Output the (x, y) coordinate of the center of the cell containing the given text.  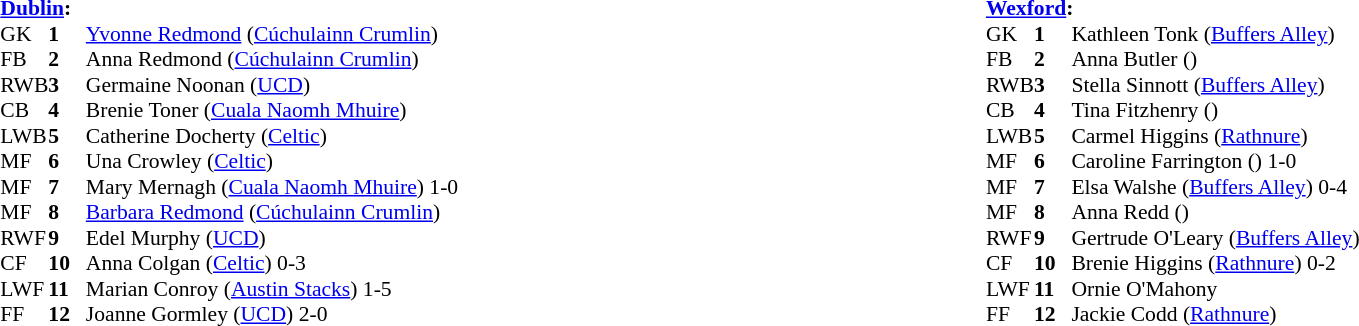
Catherine Docherty (Celtic) (272, 136)
Carmel Higgins (Rathnure) (1215, 136)
Brenie Toner (Cuala Naomh Mhuire) (272, 111)
Mary Mernagh (Cuala Naomh Mhuire) 1-0 (272, 187)
Stella Sinnott (Buffers Alley) (1215, 85)
Barbara Redmond (Cúchulainn Crumlin) (272, 213)
Germaine Noonan (UCD) (272, 85)
Tina Fitzhenry () (1215, 111)
Anna Butler () (1215, 59)
Elsa Walshe (Buffers Alley) 0-4 (1215, 187)
Caroline Farrington () 1-0 (1215, 161)
Brenie Higgins (Rathnure) 0-2 (1215, 263)
Anna Redd () (1215, 213)
Una Crowley (Celtic) (272, 161)
Gertrude O'Leary (Buffers Alley) (1215, 238)
Anna Redmond (Cúchulainn Crumlin) (272, 59)
Yvonne Redmond (Cúchulainn Crumlin) (272, 34)
Edel Murphy (UCD) (272, 238)
Kathleen Tonk (Buffers Alley) (1215, 34)
Ornie O'Mahony (1215, 289)
Anna Colgan (Celtic) 0-3 (272, 263)
Marian Conroy (Austin Stacks) 1-5 (272, 289)
